Detect which cell encompasses the target text, then output its [x, y] center coordinate. 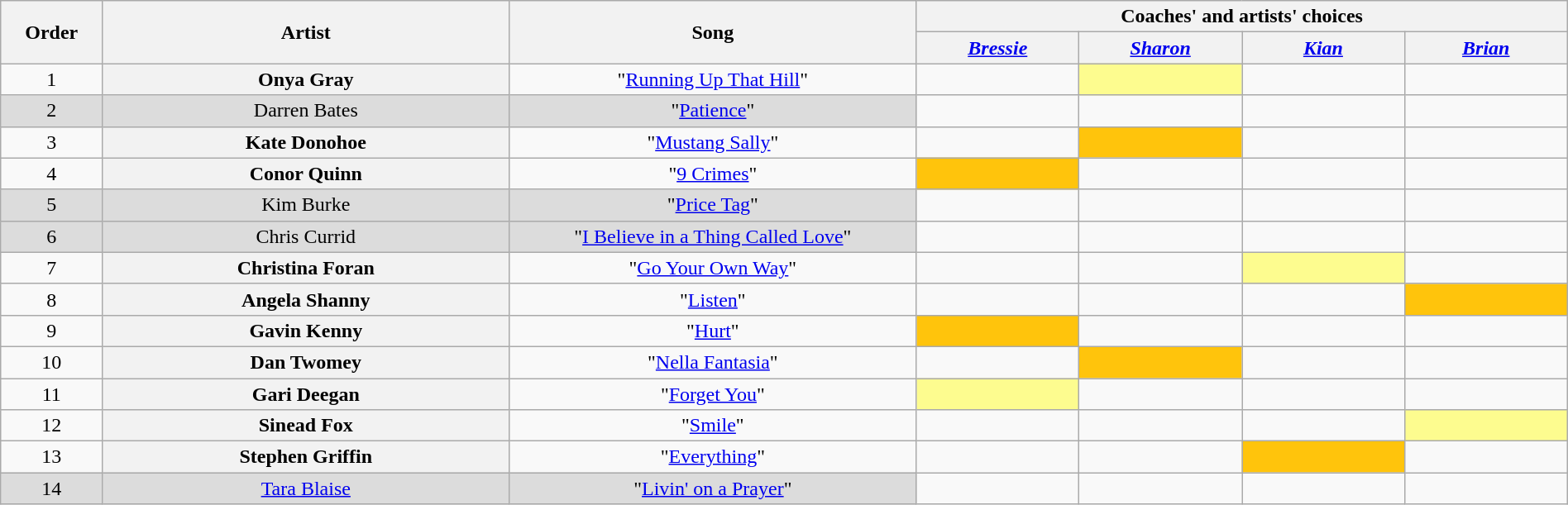
"Everything" [713, 457]
Dan Twomey [306, 362]
9 [51, 331]
"Go Your Own Way" [713, 268]
Stephen Griffin [306, 457]
5 [51, 205]
6 [51, 236]
"Running Up That Hill" [713, 79]
Bressie [997, 48]
Onya Gray [306, 79]
Darren Bates [306, 111]
Kian [1323, 48]
Tara Blaise [306, 488]
"Price Tag" [713, 205]
Gavin Kenny [306, 331]
Kate Donohoe [306, 142]
"I Believe in a Thing Called Love" [713, 236]
2 [51, 111]
Chris Currid [306, 236]
10 [51, 362]
3 [51, 142]
Christina Foran [306, 268]
"Hurt" [713, 331]
"Nella Fantasia" [713, 362]
11 [51, 394]
Kim Burke [306, 205]
Coaches' and artists' choices [1242, 17]
1 [51, 79]
"Smile" [713, 426]
8 [51, 299]
4 [51, 174]
"Listen" [713, 299]
Sharon [1161, 48]
Angela Shanny [306, 299]
Conor Quinn [306, 174]
"Livin' on a Prayer" [713, 488]
12 [51, 426]
Gari Deegan [306, 394]
"Mustang Sally" [713, 142]
Order [51, 32]
"Forget You" [713, 394]
Sinead Fox [306, 426]
"9 Crimes" [713, 174]
"Patience" [713, 111]
Artist [306, 32]
Song [713, 32]
14 [51, 488]
7 [51, 268]
13 [51, 457]
Brian [1485, 48]
